Output the (x, y) coordinate of the center of the cell containing the given text.  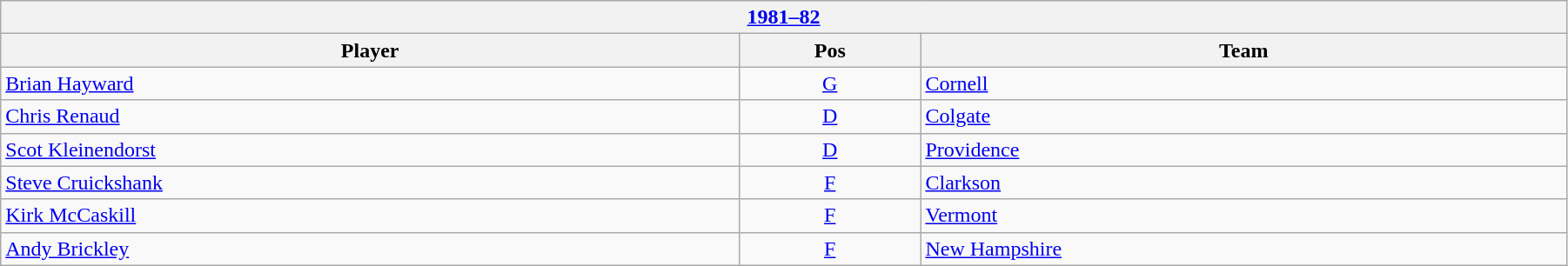
Providence (1244, 150)
Steve Cruickshank (371, 183)
Team (1244, 50)
Brian Hayward (371, 83)
Andy Brickley (371, 249)
Kirk McCaskill (371, 216)
Vermont (1244, 216)
Colgate (1244, 116)
G (830, 83)
New Hampshire (1244, 249)
Pos (830, 50)
Chris Renaud (371, 116)
1981–82 (784, 17)
Cornell (1244, 83)
Scot Kleinendorst (371, 150)
Player (371, 50)
Clarkson (1244, 183)
